Return [x, y] of the center of cell containing provided text 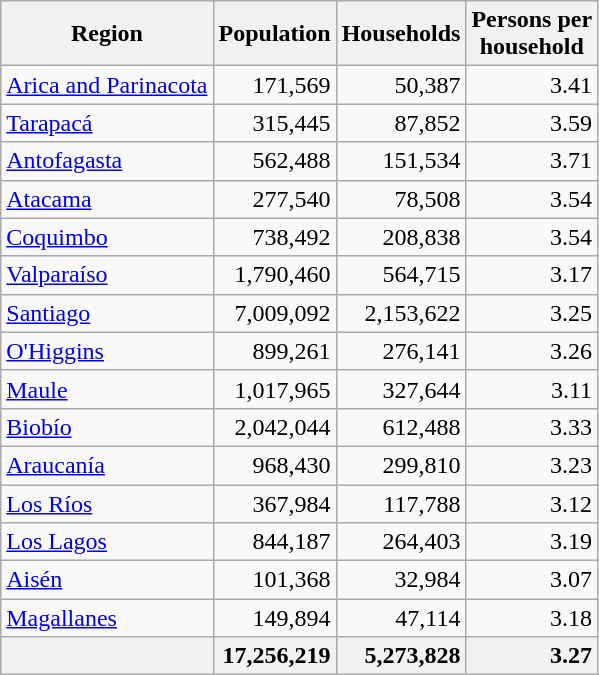
299,810 [401, 465]
3.59 [532, 123]
315,445 [274, 123]
O'Higgins [107, 351]
264,403 [401, 542]
208,838 [401, 237]
Valparaíso [107, 275]
Magallanes [107, 618]
3.27 [532, 656]
1,790,460 [274, 275]
3.19 [532, 542]
Los Ríos [107, 503]
Antofagasta [107, 161]
Households [401, 34]
1,017,965 [274, 389]
844,187 [274, 542]
3.11 [532, 389]
327,644 [401, 389]
899,261 [274, 351]
968,430 [274, 465]
17,256,219 [274, 656]
367,984 [274, 503]
Population [274, 34]
3.33 [532, 427]
32,984 [401, 580]
Atacama [107, 199]
171,569 [274, 85]
3.26 [532, 351]
2,153,622 [401, 313]
5,273,828 [401, 656]
3.12 [532, 503]
7,009,092 [274, 313]
117,788 [401, 503]
Maule [107, 389]
3.25 [532, 313]
151,534 [401, 161]
Aisén [107, 580]
87,852 [401, 123]
Arica and Parinacota [107, 85]
Araucanía [107, 465]
564,715 [401, 275]
Persons perhousehold [532, 34]
149,894 [274, 618]
2,042,044 [274, 427]
738,492 [274, 237]
Biobío [107, 427]
Los Lagos [107, 542]
3.17 [532, 275]
Tarapacá [107, 123]
612,488 [401, 427]
Region [107, 34]
276,141 [401, 351]
78,508 [401, 199]
50,387 [401, 85]
47,114 [401, 618]
3.71 [532, 161]
3.18 [532, 618]
562,488 [274, 161]
Coquimbo [107, 237]
101,368 [274, 580]
3.41 [532, 85]
Santiago [107, 313]
277,540 [274, 199]
3.23 [532, 465]
3.07 [532, 580]
